Locate the cell with the specified text and output its [X, Y] center coordinate. 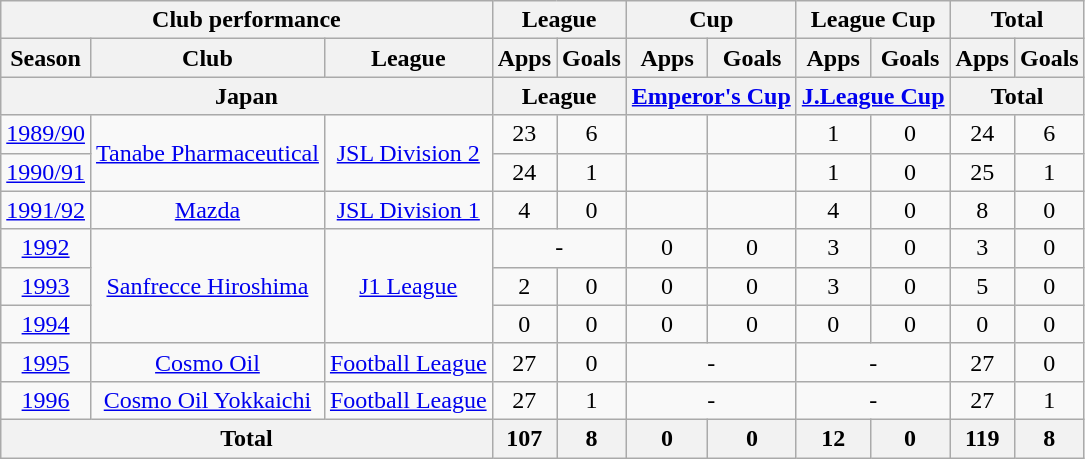
J1 League [408, 286]
JSL Division 1 [408, 210]
107 [524, 438]
League Cup [873, 20]
Cosmo Oil [207, 362]
1991/92 [46, 210]
Club [207, 58]
1994 [46, 324]
Japan [246, 96]
Tanabe Pharmaceutical [207, 153]
1992 [46, 248]
1993 [46, 286]
5 [982, 286]
J.League Cup [873, 96]
Emperor's Cup [711, 96]
Club performance [246, 20]
23 [524, 134]
JSL Division 2 [408, 153]
1995 [46, 362]
Sanfrecce Hiroshima [207, 286]
Cosmo Oil Yokkaichi [207, 400]
12 [833, 438]
1989/90 [46, 134]
1996 [46, 400]
Mazda [207, 210]
25 [982, 172]
2 [524, 286]
119 [982, 438]
Season [46, 58]
Cup [711, 20]
1990/91 [46, 172]
